Return [x, y] of the center of cell containing provided text 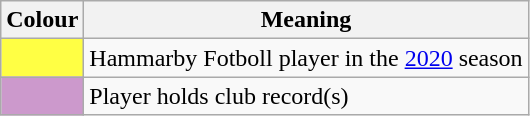
Player holds club record(s) [306, 96]
Colour [42, 20]
Meaning [306, 20]
Hammarby Fotboll player in the 2020 season [306, 58]
